Detect which cell encompasses the target text, then output its [x, y] center coordinate. 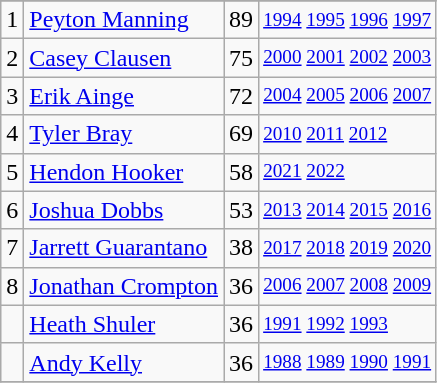
Andy Kelly [124, 362]
2006 2007 2008 2009 [348, 286]
Casey Clausen [124, 58]
89 [242, 20]
69 [242, 134]
Joshua Dobbs [124, 210]
38 [242, 248]
1 [12, 20]
2017 2018 2019 2020 [348, 248]
Erik Ainge [124, 96]
1988 1989 1990 1991 [348, 362]
5 [12, 172]
4 [12, 134]
53 [242, 210]
72 [242, 96]
2010 2011 2012 [348, 134]
7 [12, 248]
3 [12, 96]
2004 2005 2006 2007 [348, 96]
Jarrett Guarantano [124, 248]
1991 1992 1993 [348, 324]
75 [242, 58]
1994 1995 1996 1997 [348, 20]
8 [12, 286]
6 [12, 210]
Peyton Manning [124, 20]
Hendon Hooker [124, 172]
Heath Shuler [124, 324]
2013 2014 2015 2016 [348, 210]
Jonathan Crompton [124, 286]
2021 2022 [348, 172]
58 [242, 172]
2000 2001 2002 2003 [348, 58]
Tyler Bray [124, 134]
2 [12, 58]
